For the text-containing cell, return its midpoint in [X, Y] coordinate format. 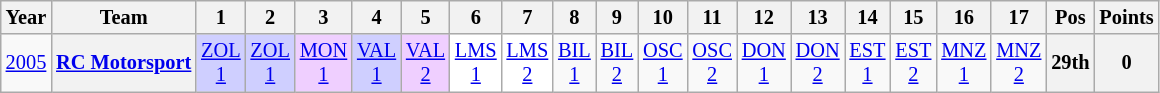
6 [476, 17]
RC Motorsport [124, 63]
Pos [1070, 17]
Year [26, 17]
10 [662, 17]
2 [270, 17]
LMS1 [476, 63]
5 [426, 17]
EST2 [913, 63]
VAL2 [426, 63]
3 [324, 17]
MON1 [324, 63]
13 [818, 17]
MNZ1 [964, 63]
12 [764, 17]
16 [964, 17]
2005 [26, 63]
VAL1 [376, 63]
11 [712, 17]
9 [618, 17]
1 [220, 17]
4 [376, 17]
0 [1126, 63]
BIL2 [618, 63]
BIL1 [574, 63]
DON1 [764, 63]
8 [574, 17]
OSC1 [662, 63]
Team [124, 17]
29th [1070, 63]
DON2 [818, 63]
Points [1126, 17]
7 [528, 17]
LMS2 [528, 63]
17 [1018, 17]
15 [913, 17]
14 [867, 17]
OSC2 [712, 63]
MNZ2 [1018, 63]
EST1 [867, 63]
